Capture the cell that displays the provided text and extract its [X, Y] central coordinate. 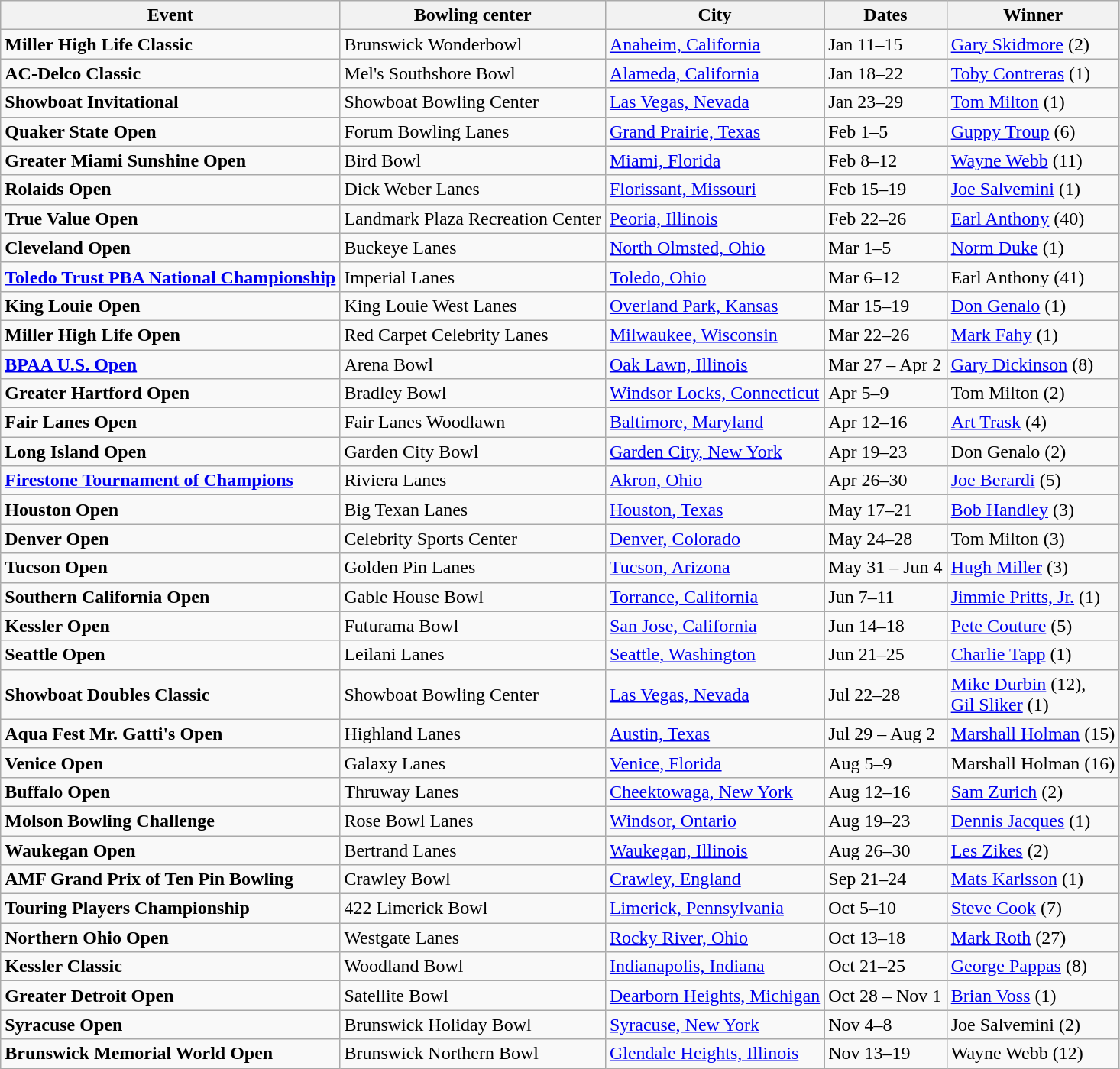
Brunswick Memorial World Open [170, 1054]
Southern California Open [170, 597]
Hugh Miller (3) [1033, 568]
Rolaids Open [170, 190]
Waukegan Open [170, 850]
Overland Park, Kansas [714, 306]
Gary Dickinson (8) [1033, 364]
Nov 13–19 [885, 1054]
Fair Lanes Woodlawn [473, 423]
Woodland Bowl [473, 967]
Dick Weber Lanes [473, 190]
Windsor, Ontario [714, 821]
Oct 28 – Nov 1 [885, 996]
Jan 23–29 [885, 102]
Jun 7–11 [885, 597]
Bowling center [473, 15]
Feb 8–12 [885, 160]
Bob Handley (3) [1033, 510]
Bertrand Lanes [473, 850]
Miller High Life Open [170, 335]
Jimmie Pritts, Jr. (1) [1033, 597]
Apr 5–9 [885, 394]
Greater Hartford Open [170, 394]
City [714, 15]
Highland Lanes [473, 734]
Joe Salvemini (2) [1033, 1025]
Peoria, Illinois [714, 219]
Oct 13–18 [885, 938]
Red Carpet Celebrity Lanes [473, 335]
Sam Zurich (2) [1033, 792]
Houston Open [170, 510]
AMF Grand Prix of Ten Pin Bowling [170, 879]
Kessler Open [170, 626]
Tom Milton (2) [1033, 394]
Grand Prairie, Texas [714, 131]
Mark Roth (27) [1033, 938]
Glendale Heights, Illinois [714, 1054]
Rose Bowl Lanes [473, 821]
King Louie Open [170, 306]
Fair Lanes Open [170, 423]
Big Texan Lanes [473, 510]
Florissant, Missouri [714, 190]
Garden City Bowl [473, 452]
Mats Karlsson (1) [1033, 879]
Brian Voss (1) [1033, 996]
Venice Open [170, 763]
Apr 26–30 [885, 481]
Event [170, 15]
Dennis Jacques (1) [1033, 821]
Northern Ohio Open [170, 938]
Brunswick Northern Bowl [473, 1054]
Riviera Lanes [473, 481]
Tom Milton (1) [1033, 102]
Greater Miami Sunshine Open [170, 160]
Indianapolis, Indiana [714, 967]
Kessler Classic [170, 967]
Firestone Tournament of Champions [170, 481]
Waukegan, Illinois [714, 850]
Long Island Open [170, 452]
Norm Duke (1) [1033, 248]
Bird Bowl [473, 160]
Tom Milton (3) [1033, 539]
Apr 19–23 [885, 452]
North Olmsted, Ohio [714, 248]
Mar 22–26 [885, 335]
AC-Delco Classic [170, 73]
Austin, Texas [714, 734]
Houston, Texas [714, 510]
Jan 11–15 [885, 44]
Toby Contreras (1) [1033, 73]
Baltimore, Maryland [714, 423]
Rocky River, Ohio [714, 938]
Cheektowaga, New York [714, 792]
Golden Pin Lanes [473, 568]
Jun 21–25 [885, 655]
Crawley Bowl [473, 879]
Earl Anthony (41) [1033, 277]
Landmark Plaza Recreation Center [473, 219]
Gary Skidmore (2) [1033, 44]
Akron, Ohio [714, 481]
May 17–21 [885, 510]
Joe Salvemini (1) [1033, 190]
Dates [885, 15]
Brunswick Holiday Bowl [473, 1025]
Seattle, Washington [714, 655]
Limerick, Pennsylvania [714, 909]
Galaxy Lanes [473, 763]
Molson Bowling Challenge [170, 821]
Torrance, California [714, 597]
Syracuse Open [170, 1025]
Mar 15–19 [885, 306]
Futurama Bowl [473, 626]
Alameda, California [714, 73]
Mar 1–5 [885, 248]
Mel's Southshore Bowl [473, 73]
Showboat Invitational [170, 102]
Windsor Locks, Connecticut [714, 394]
Quaker State Open [170, 131]
Westgate Lanes [473, 938]
Don Genalo (2) [1033, 452]
Earl Anthony (40) [1033, 219]
True Value Open [170, 219]
Anaheim, California [714, 44]
Pete Couture (5) [1033, 626]
Denver Open [170, 539]
Miami, Florida [714, 160]
Art Trask (4) [1033, 423]
Les Zikes (2) [1033, 850]
Aug 5–9 [885, 763]
Mike Durbin (12),Gil Sliker (1) [1033, 694]
Feb 1–5 [885, 131]
Thruway Lanes [473, 792]
King Louie West Lanes [473, 306]
Jul 22–28 [885, 694]
Wayne Webb (11) [1033, 160]
Seattle Open [170, 655]
Oak Lawn, Illinois [714, 364]
Jun 14–18 [885, 626]
May 24–28 [885, 539]
Gable House Bowl [473, 597]
Mar 6–12 [885, 277]
Miller High Life Classic [170, 44]
Nov 4–8 [885, 1025]
Imperial Lanes [473, 277]
Jul 29 – Aug 2 [885, 734]
Apr 12–16 [885, 423]
Aug 12–16 [885, 792]
Arena Bowl [473, 364]
Venice, Florida [714, 763]
Mar 27 – Apr 2 [885, 364]
Jan 18–22 [885, 73]
May 31 – Jun 4 [885, 568]
Crawley, England [714, 879]
422 Limerick Bowl [473, 909]
Cleveland Open [170, 248]
Celebrity Sports Center [473, 539]
Greater Detroit Open [170, 996]
Dearborn Heights, Michigan [714, 996]
Toledo Trust PBA National Championship [170, 277]
George Pappas (8) [1033, 967]
Aqua Fest Mr. Gatti's Open [170, 734]
Tucson, Arizona [714, 568]
Mark Fahy (1) [1033, 335]
Toledo, Ohio [714, 277]
Satellite Bowl [473, 996]
Denver, Colorado [714, 539]
Charlie Tapp (1) [1033, 655]
BPAA U.S. Open [170, 364]
Guppy Troup (6) [1033, 131]
Wayne Webb (12) [1033, 1054]
San Jose, California [714, 626]
Milwaukee, Wisconsin [714, 335]
Touring Players Championship [170, 909]
Tucson Open [170, 568]
Marshall Holman (16) [1033, 763]
Marshall Holman (15) [1033, 734]
Oct 5–10 [885, 909]
Feb 22–26 [885, 219]
Bradley Bowl [473, 394]
Forum Bowling Lanes [473, 131]
Brunswick Wonderbowl [473, 44]
Oct 21–25 [885, 967]
Buckeye Lanes [473, 248]
Winner [1033, 15]
Aug 26–30 [885, 850]
Don Genalo (1) [1033, 306]
Joe Berardi (5) [1033, 481]
Buffalo Open [170, 792]
Syracuse, New York [714, 1025]
Showboat Doubles Classic [170, 694]
Steve Cook (7) [1033, 909]
Feb 15–19 [885, 190]
Leilani Lanes [473, 655]
Sep 21–24 [885, 879]
Aug 19–23 [885, 821]
Garden City, New York [714, 452]
